Determine the [x, y] coordinate at the center of the cell enclosing the given text.  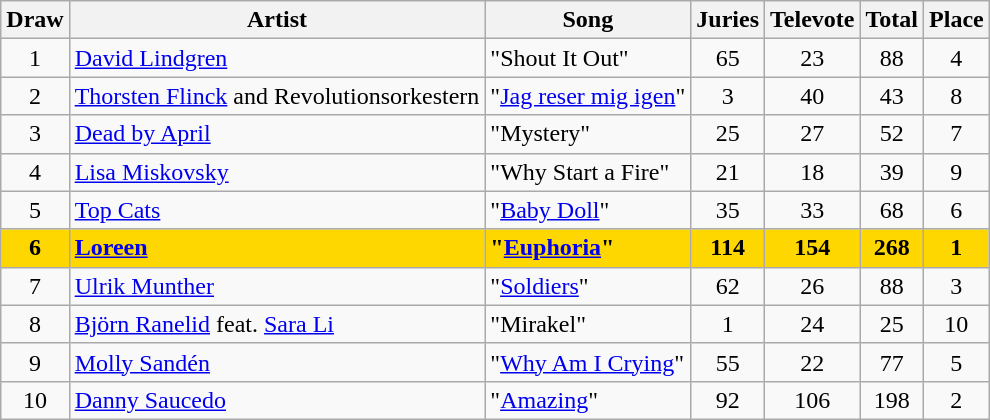
268 [892, 248]
"Mystery" [588, 134]
35 [728, 210]
"Euphoria" [588, 248]
92 [728, 400]
198 [892, 400]
27 [812, 134]
"Soldiers" [588, 286]
24 [812, 324]
"Why Am I Crying" [588, 362]
Molly Sandén [277, 362]
"Shout It Out" [588, 58]
22 [812, 362]
David Lindgren [277, 58]
55 [728, 362]
Televote [812, 20]
Ulrik Munther [277, 286]
Draw [35, 20]
"Jag reser mig igen" [588, 96]
154 [812, 248]
Top Cats [277, 210]
40 [812, 96]
68 [892, 210]
Thorsten Flinck and Revolutionsorkestern [277, 96]
Dead by April [277, 134]
21 [728, 172]
26 [812, 286]
Song [588, 20]
106 [812, 400]
39 [892, 172]
"Why Start a Fire" [588, 172]
114 [728, 248]
77 [892, 362]
Lisa Miskovsky [277, 172]
18 [812, 172]
23 [812, 58]
Juries [728, 20]
Artist [277, 20]
"Mirakel" [588, 324]
"Baby Doll" [588, 210]
33 [812, 210]
Danny Saucedo [277, 400]
43 [892, 96]
52 [892, 134]
Loreen [277, 248]
"Amazing" [588, 400]
62 [728, 286]
65 [728, 58]
Björn Ranelid feat. Sara Li [277, 324]
Total [892, 20]
Place [957, 20]
